Determine the (X, Y) coordinate at the center of the cell enclosing the given text.  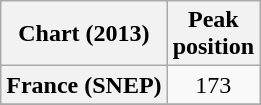
Chart (2013) (84, 34)
Peakposition (213, 34)
173 (213, 85)
France (SNEP) (84, 85)
